Output the [X, Y] coordinate of the center of the cell containing the given text.  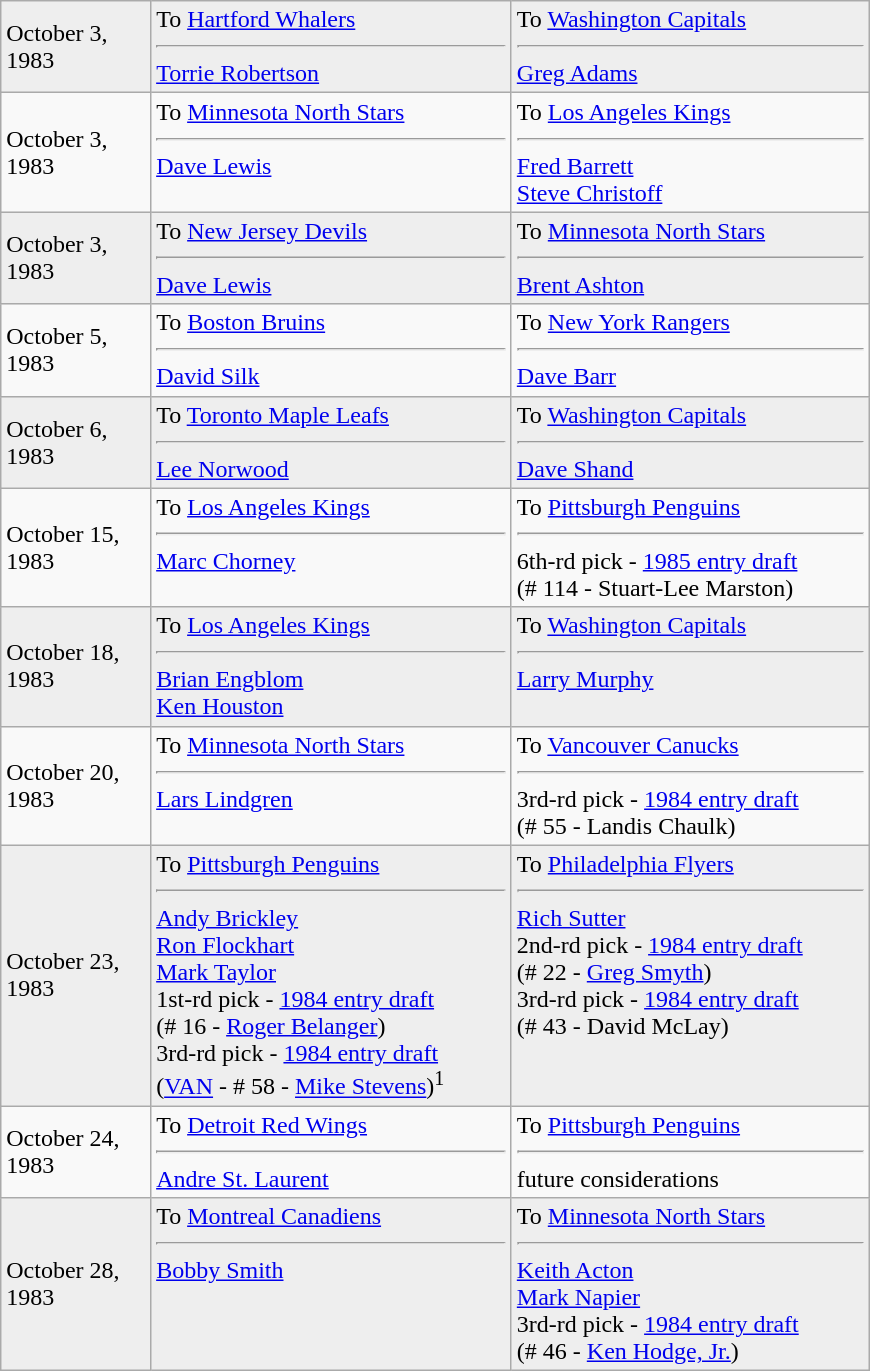
To Pittsburgh Penguins6th-rd pick - 1985 entry draft(# 114 - Stuart-Lee Marston) [690, 548]
To Pittsburgh Penguinsfuture considerations [690, 1152]
To Washington CapitalsGreg Adams [690, 47]
To Hartford WhalersTorrie Robertson [332, 47]
To Philadelphia FlyersRich Sutter2nd-rd pick - 1984 entry draft(# 22 - Greg Smyth)3rd-rd pick - 1984 entry draft(# 43 - David McLay) [690, 976]
To New Jersey DevilsDave Lewis [332, 258]
October 28,1983 [76, 1284]
To Minnesota North StarsLars Lindgren [332, 786]
October 23,1983 [76, 976]
To Minnesota North StarsKeith ActonMark Napier3rd-rd pick - 1984 entry draft(# 46 - Ken Hodge, Jr.) [690, 1284]
October 6,1983 [76, 442]
October 18,1983 [76, 666]
To Los Angeles KingsMarc Chorney [332, 548]
To Detroit Red WingsAndre St. Laurent [332, 1152]
To Minnesota North StarsBrent Ashton [690, 258]
To Los Angeles KingsFred BarrettSteve Christoff [690, 152]
October 20,1983 [76, 786]
To Minnesota North StarsDave Lewis [332, 152]
To Vancouver Canucks3rd-rd pick - 1984 entry draft(# 55 - Landis Chaulk) [690, 786]
October 5,1983 [76, 350]
To Washington CapitalsDave Shand [690, 442]
October 15,1983 [76, 548]
October 24,1983 [76, 1152]
To Montreal CanadiensBobby Smith [332, 1284]
To Washington CapitalsLarry Murphy [690, 666]
To Boston BruinsDavid Silk [332, 350]
To Los Angeles KingsBrian EngblomKen Houston [332, 666]
To New York RangersDave Barr [690, 350]
To Toronto Maple LeafsLee Norwood [332, 442]
